Extract the (x, y) coordinate from the center of the cell holding the provided text.  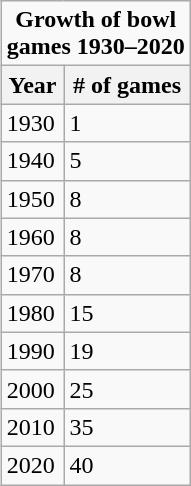
35 (127, 427)
19 (127, 351)
Growth of bowl games 1930–2020 (96, 34)
Year (32, 85)
# of games (127, 85)
2020 (32, 465)
1 (127, 123)
5 (127, 161)
1970 (32, 275)
2010 (32, 427)
25 (127, 389)
2000 (32, 389)
1950 (32, 199)
1940 (32, 161)
1930 (32, 123)
15 (127, 313)
1960 (32, 237)
40 (127, 465)
1990 (32, 351)
1980 (32, 313)
